From the cell containing the given text, extract its center point as (X, Y) coordinate. 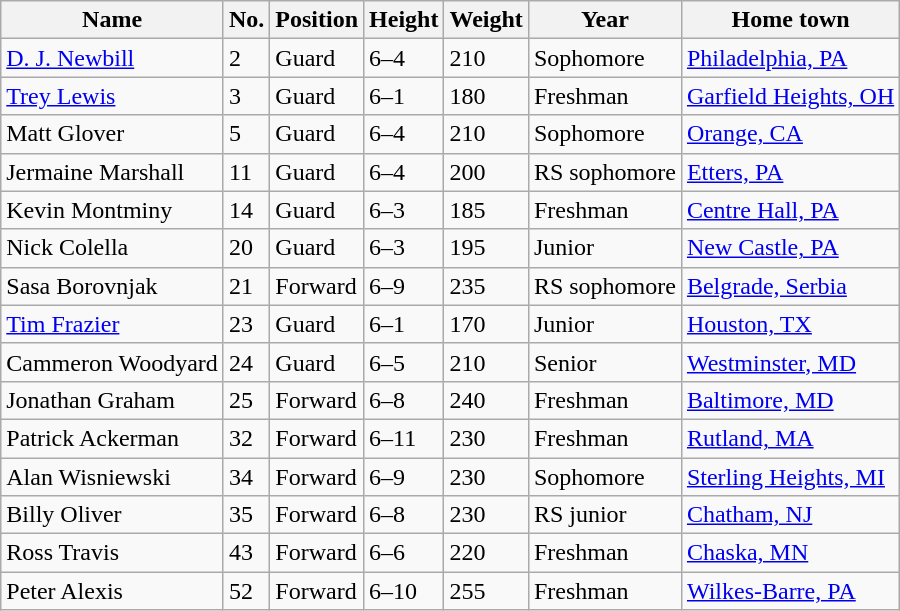
195 (486, 248)
Centre Hall, PA (790, 210)
Etters, PA (790, 172)
3 (246, 96)
25 (246, 400)
21 (246, 286)
Chatham, NJ (790, 515)
Kevin Montminy (112, 210)
52 (246, 591)
Billy Oliver (112, 515)
240 (486, 400)
Senior (604, 362)
RS junior (604, 515)
D. J. Newbill (112, 58)
180 (486, 96)
Year (604, 20)
14 (246, 210)
32 (246, 438)
No. (246, 20)
170 (486, 324)
24 (246, 362)
6–6 (404, 553)
Patrick Ackerman (112, 438)
Wilkes-Barre, PA (790, 591)
235 (486, 286)
Houston, TX (790, 324)
Position (317, 20)
Orange, CA (790, 134)
Tim Frazier (112, 324)
20 (246, 248)
Philadelphia, PA (790, 58)
Jonathan Graham (112, 400)
5 (246, 134)
New Castle, PA (790, 248)
Trey Lewis (112, 96)
Baltimore, MD (790, 400)
Chaska, MN (790, 553)
Name (112, 20)
Matt Glover (112, 134)
Weight (486, 20)
185 (486, 210)
Nick Colella (112, 248)
6–5 (404, 362)
11 (246, 172)
23 (246, 324)
Westminster, MD (790, 362)
35 (246, 515)
Ross Travis (112, 553)
Sasa Borovnjak (112, 286)
Sterling Heights, MI (790, 477)
Rutland, MA (790, 438)
34 (246, 477)
Home town (790, 20)
43 (246, 553)
Peter Alexis (112, 591)
Height (404, 20)
200 (486, 172)
220 (486, 553)
6–10 (404, 591)
Alan Wisniewski (112, 477)
2 (246, 58)
Jermaine Marshall (112, 172)
6–11 (404, 438)
Belgrade, Serbia (790, 286)
255 (486, 591)
Cammeron Woodyard (112, 362)
Garfield Heights, OH (790, 96)
